Determine the [X, Y] coordinate at the center of the cell enclosing the given text.  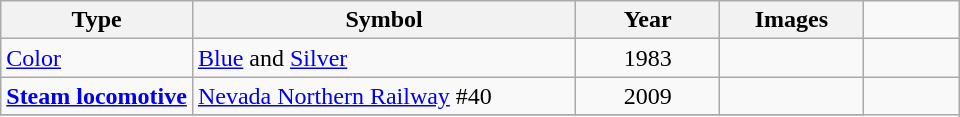
Type [97, 20]
1983 [648, 58]
Steam locomotive [97, 96]
Year [648, 20]
Blue and Silver [384, 58]
Symbol [384, 20]
Color [97, 58]
Images [792, 20]
Nevada Northern Railway #40 [384, 96]
2009 [648, 96]
